Return the [x, y] coordinate for the center point of the cell that contains the specified text.  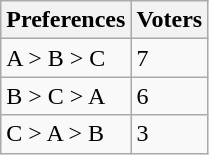
A > B > C [66, 58]
7 [170, 58]
3 [170, 134]
6 [170, 96]
Voters [170, 20]
C > A > B [66, 134]
Preferences [66, 20]
B > C > A [66, 96]
